Provide the (X, Y) coordinate of the cell's center where the given text is located.  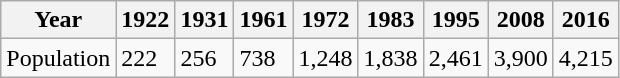
1961 (264, 20)
1995 (456, 20)
222 (146, 58)
3,900 (520, 58)
1,248 (326, 58)
1931 (204, 20)
Year (58, 20)
738 (264, 58)
4,215 (586, 58)
1972 (326, 20)
256 (204, 58)
2008 (520, 20)
2016 (586, 20)
1,838 (390, 58)
1922 (146, 20)
Population (58, 58)
2,461 (456, 58)
1983 (390, 20)
